From the cell containing the given text, extract its center point as [x, y] coordinate. 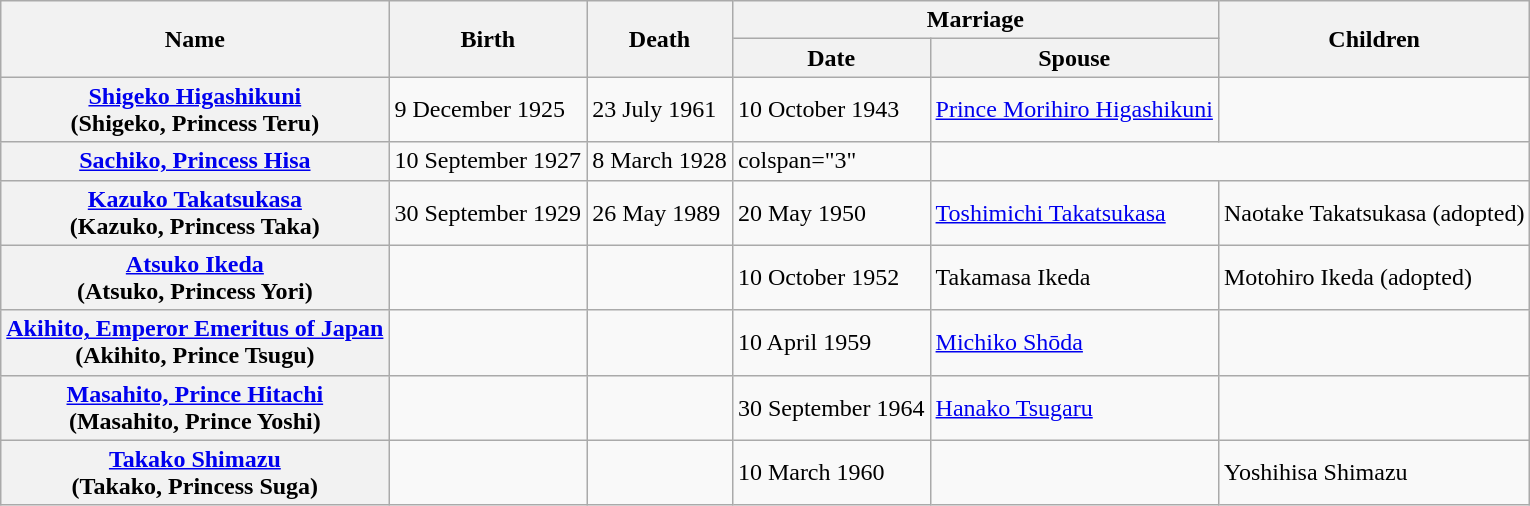
23 July 1961 [660, 110]
10 March 1960 [831, 472]
Shigeko Higashikuni(Shigeko, Princess Teru) [195, 110]
Birth [488, 39]
Toshimichi Takatsukasa [1074, 212]
Death [660, 39]
Kazuko Takatsukasa(Kazuko, Princess Taka) [195, 212]
colspan="3" [831, 161]
10 September 1927 [488, 161]
Marriage [975, 20]
30 September 1964 [831, 408]
Masahito, Prince Hitachi(Masahito, Prince Yoshi) [195, 408]
Akihito, Emperor Emeritus of Japan(Akihito, Prince Tsugu) [195, 342]
26 May 1989 [660, 212]
Atsuko Ikeda(Atsuko, Princess Yori) [195, 278]
Yoshihisa Shimazu [1374, 472]
30 September 1929 [488, 212]
Michiko Shōda [1074, 342]
10 April 1959 [831, 342]
Naotake Takatsukasa (adopted) [1374, 212]
Prince Morihiro Higashikuni [1074, 110]
Sachiko, Princess Hisa [195, 161]
Name [195, 39]
Spouse [1074, 58]
Takamasa Ikeda [1074, 278]
9 December 1925 [488, 110]
10 October 1943 [831, 110]
Motohiro Ikeda (adopted) [1374, 278]
Hanako Tsugaru [1074, 408]
10 October 1952 [831, 278]
Children [1374, 39]
Date [831, 58]
20 May 1950 [831, 212]
8 March 1928 [660, 161]
Takako Shimazu(Takako, Princess Suga) [195, 472]
